Pinpoint the cell where the given text exists, returning its [x, y] midpoint coordinate. 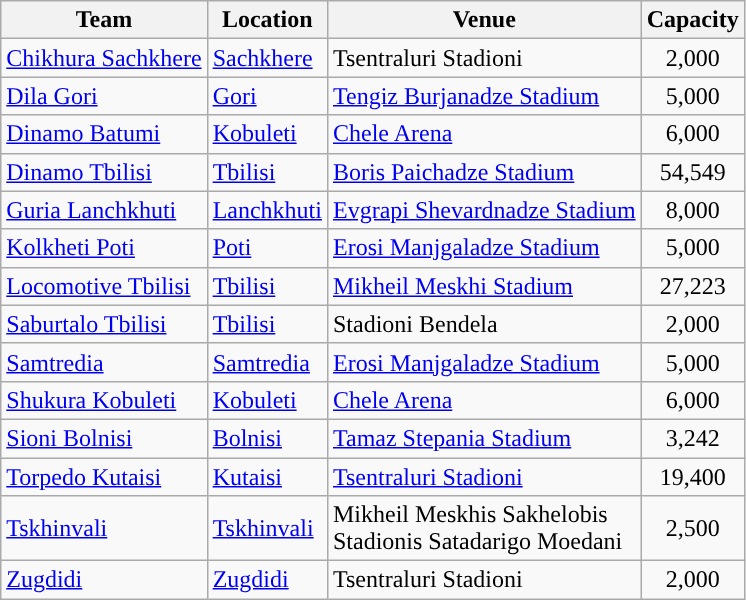
Torpedo Kutaisi [104, 477]
Dila Gori [104, 96]
Locomotive Tbilisi [104, 286]
Venue [484, 20]
Location [267, 20]
Sachkhere [267, 58]
Tengiz Burjanadze Stadium [484, 96]
2,500 [692, 528]
3,242 [692, 438]
Chikhura Sachkhere [104, 58]
Kolkheti Poti [104, 248]
Guria Lanchkhuti [104, 210]
Tamaz Stepania Stadium [484, 438]
Boris Paichadze Stadium [484, 172]
Mikheil Meskhi Stadium [484, 286]
8,000 [692, 210]
Stadioni Bendela [484, 324]
Sioni Bolnisi [104, 438]
19,400 [692, 477]
Poti [267, 248]
Evgrapi Shevardnadze Stadium [484, 210]
Kutaisi [267, 477]
Dinamo Batumi [104, 134]
Lanchkhuti [267, 210]
Shukura Kobuleti [104, 400]
Gori [267, 96]
54,549 [692, 172]
Saburtalo Tbilisi [104, 324]
Team [104, 20]
Capacity [692, 20]
Mikheil Meskhis Sakhelobis Stadionis Satadarigo Moedani [484, 528]
Dinamo Tbilisi [104, 172]
27,223 [692, 286]
Bolnisi [267, 438]
